Locate the cell with the specified text and output its (X, Y) center coordinate. 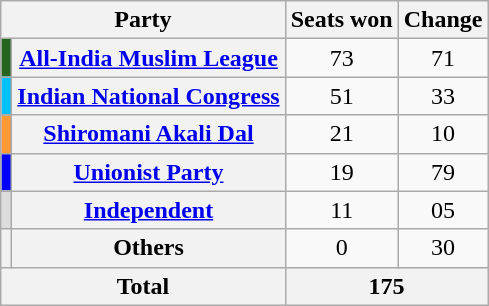
11 (342, 210)
Change (443, 20)
0 (342, 248)
Independent (148, 210)
33 (443, 96)
175 (386, 286)
79 (443, 172)
73 (342, 58)
19 (342, 172)
Party (143, 20)
Unionist Party (148, 172)
51 (342, 96)
30 (443, 248)
10 (443, 134)
21 (342, 134)
Total (143, 286)
Others (148, 248)
All-India Muslim League (148, 58)
Shiromani Akali Dal (148, 134)
71 (443, 58)
Seats won (342, 20)
Indian National Congress (148, 96)
05 (443, 210)
